Search for the cell housing the specified text and yield its [x, y] center coordinate. 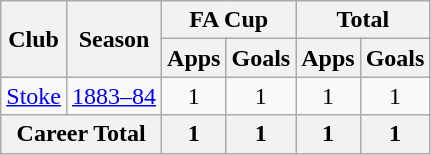
Stoke [34, 96]
Total [363, 20]
Season [114, 39]
FA Cup [229, 20]
Career Total [82, 134]
1883–84 [114, 96]
Club [34, 39]
